Return the (x, y) coordinate for the center point of the cell that contains the specified text.  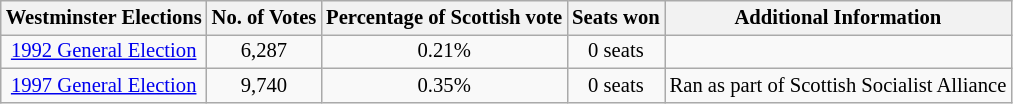
Additional Information (838, 17)
No. of Votes (264, 17)
Seats won (616, 17)
1992 General Election (104, 51)
1997 General Election (104, 85)
Percentage of Scottish vote (444, 17)
Westminster Elections (104, 17)
9,740 (264, 85)
0.35% (444, 85)
0.21% (444, 51)
Ran as part of Scottish Socialist Alliance (838, 85)
6,287 (264, 51)
